Find where the given text appears and provide that cell's center as [X, Y] coordinate. 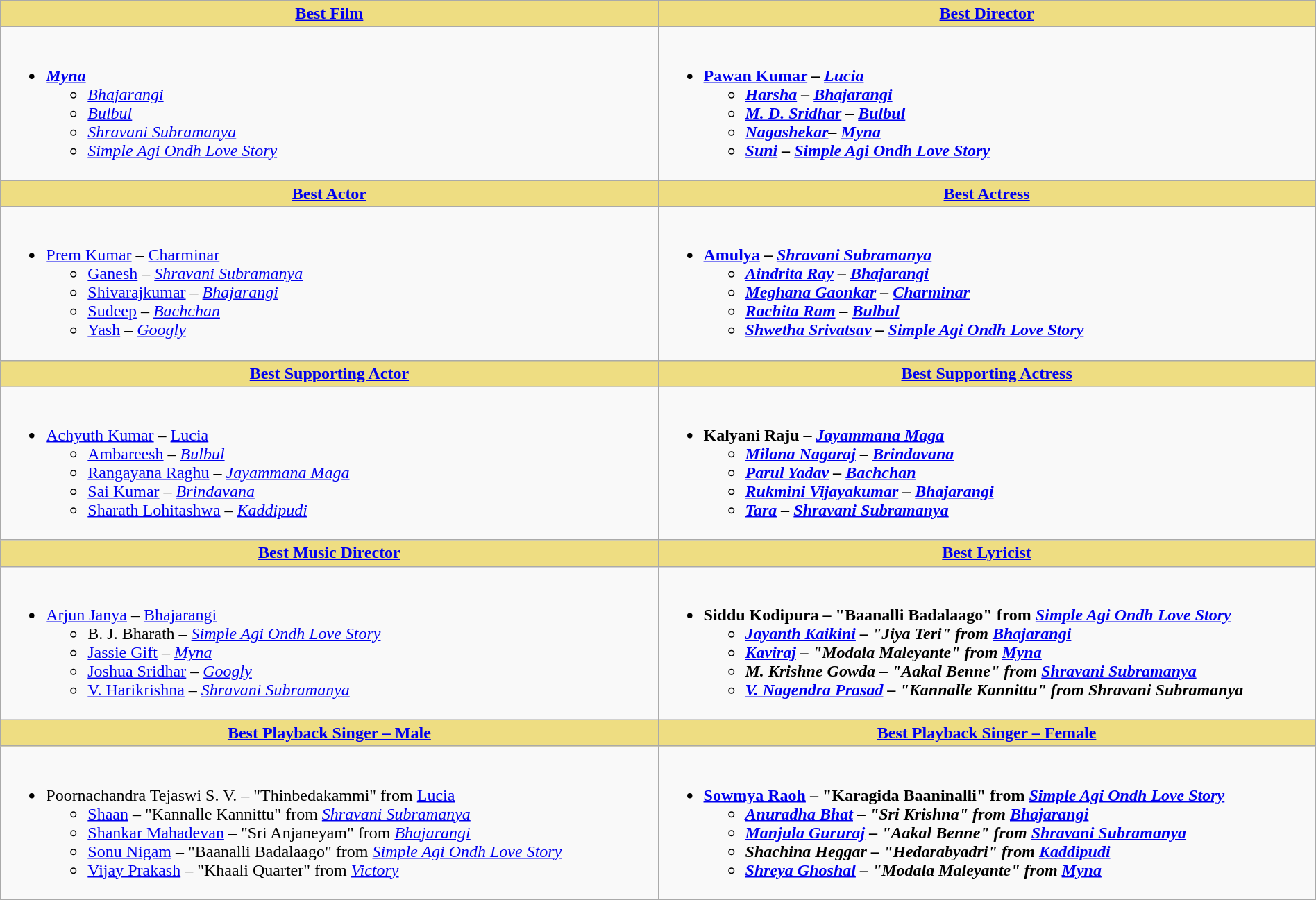
Best Lyricist [987, 553]
MynaBhajarangiBulbulShravani SubramanyaSimple Agi Ondh Love Story [329, 104]
Best Film [329, 14]
Best Director [987, 14]
Kalyani Raju – Jayammana MagaMilana Nagaraj – BrindavanaParul Yadav – BachchanRukmini Vijayakumar – BhajarangiTara – Shravani Subramanya [987, 464]
Pawan Kumar – LuciaHarsha – BhajarangiM. D. Sridhar – BulbulNagashekar– MynaSuni – Simple Agi Ondh Love Story [987, 104]
Best Music Director [329, 553]
Best Actor [329, 194]
Best Playback Singer – Male [329, 733]
Amulya – Shravani SubramanyaAindrita Ray – BhajarangiMeghana Gaonkar – CharminarRachita Ram – BulbulShwetha Srivatsav – Simple Agi Ondh Love Story [987, 283]
Best Actress [987, 194]
Best Playback Singer – Female [987, 733]
Best Supporting Actress [987, 373]
Prem Kumar – CharminarGanesh – Shravani SubramanyaShivarajkumar – BhajarangiSudeep – BachchanYash – Googly [329, 283]
Best Supporting Actor [329, 373]
Achyuth Kumar – LuciaAmbareesh – BulbulRangayana Raghu – Jayammana MagaSai Kumar – BrindavanaSharath Lohitashwa – Kaddipudi [329, 464]
Arjun Janya – BhajarangiB. J. Bharath – Simple Agi Ondh Love StoryJassie Gift – MynaJoshua Sridhar – GooglyV. Harikrishna – Shravani Subramanya [329, 643]
